From the cell containing the given text, extract its center point as [X, Y] coordinate. 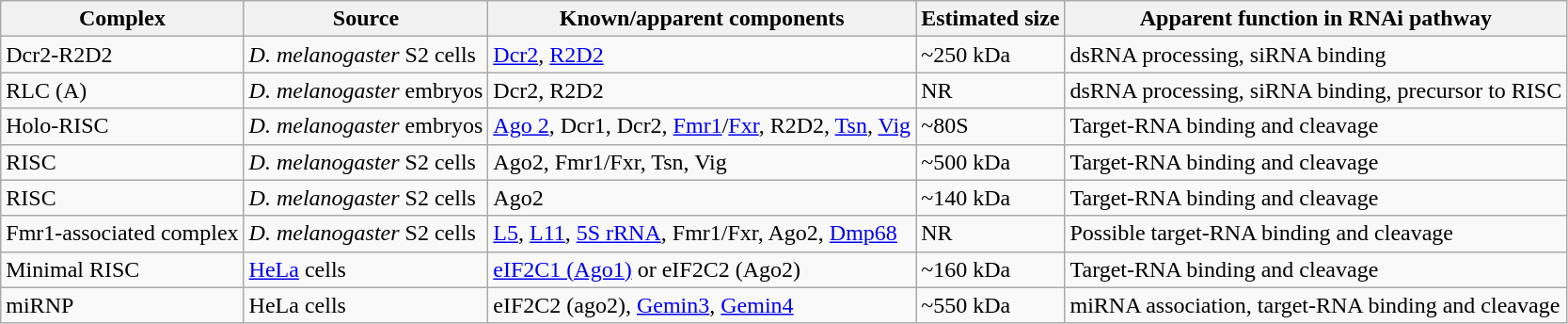
~500 kDa [990, 162]
eIF2C2 (ago2), Gemin3, Gemin4 [702, 305]
L5, L11, 5S rRNA, Fmr1/Fxr, Ago2, Dmp68 [702, 234]
Ago2, Fmr1/Fxr, Tsn, Vig [702, 162]
~140 kDa [990, 198]
Minimal RISC [122, 269]
Fmr1-associated complex [122, 234]
Ago2 [702, 198]
Estimated size [990, 19]
Known/apparent components [702, 19]
miRNP [122, 305]
Holo-RISC [122, 126]
~160 kDa [990, 269]
~250 kDa [990, 55]
Possible target-RNA binding and cleavage [1316, 234]
eIF2C1 (Ago1) or eIF2C2 (Ago2) [702, 269]
Complex [122, 19]
~80S [990, 126]
Source [366, 19]
miRNA association, target-RNA binding and cleavage [1316, 305]
dsRNA processing, siRNA binding, precursor to RISC [1316, 90]
Dcr2-R2D2 [122, 55]
~550 kDa [990, 305]
Apparent function in RNAi pathway [1316, 19]
Ago 2, Dcr1, Dcr2, Fmr1/Fxr, R2D2, Tsn, Vig [702, 126]
dsRNA processing, siRNA binding [1316, 55]
RLC (A) [122, 90]
